Identify which cell holds the provided text, then report its [X, Y] central coordinate. 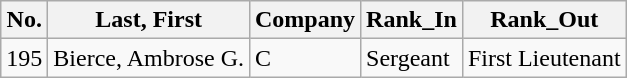
No. [24, 20]
Last, First [149, 20]
Rank_Out [544, 20]
Rank_In [412, 20]
Sergeant [412, 58]
Company [304, 20]
195 [24, 58]
C [304, 58]
First Lieutenant [544, 58]
Bierce, Ambrose G. [149, 58]
